Output the (x, y) coordinate of the center of the cell containing the given text.  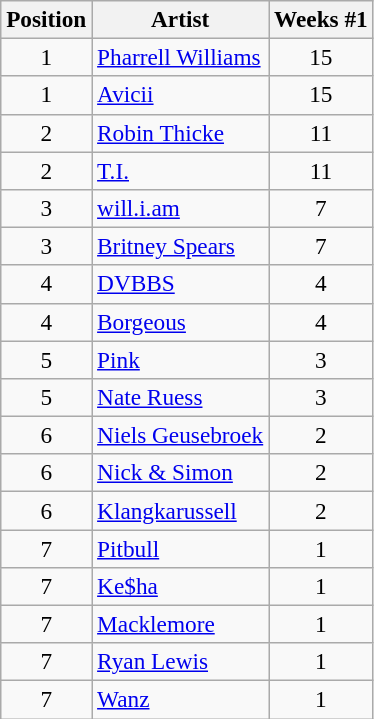
Macklemore (180, 624)
Pharrell Williams (180, 57)
Ryan Lewis (180, 662)
Artist (180, 19)
Klangkarussell (180, 510)
Pitbull (180, 548)
Pink (180, 359)
Nate Ruess (180, 397)
Avicii (180, 95)
DVBBS (180, 284)
Niels Geusebroek (180, 435)
Position (46, 19)
will.i.am (180, 208)
Nick & Simon (180, 473)
Ke$ha (180, 586)
T.I. (180, 170)
Robin Thicke (180, 133)
Borgeous (180, 322)
Wanz (180, 699)
Weeks #1 (322, 19)
Britney Spears (180, 246)
